Extract the (X, Y) coordinate from the center of the cell holding the provided text.  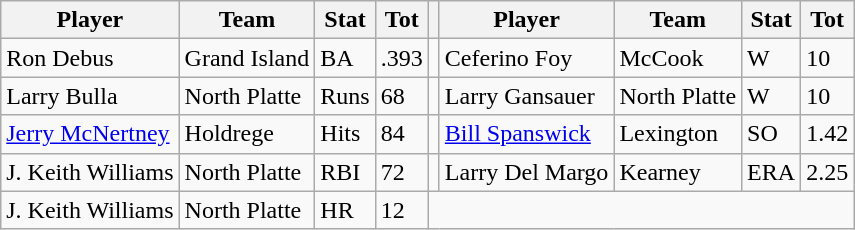
Kearney (678, 172)
Lexington (678, 134)
ERA (772, 172)
Holdrege (247, 134)
68 (402, 96)
12 (402, 210)
2.25 (828, 172)
RBI (345, 172)
Hits (345, 134)
Bill Spanswick (526, 134)
.393 (402, 58)
Jerry McNertney (90, 134)
84 (402, 134)
SO (772, 134)
1.42 (828, 134)
BA (345, 58)
Larry Bulla (90, 96)
Runs (345, 96)
McCook (678, 58)
HR (345, 210)
Ceferino Foy (526, 58)
Larry Gansauer (526, 96)
Larry Del Margo (526, 172)
Grand Island (247, 58)
72 (402, 172)
Ron Debus (90, 58)
